Pinpoint the cell where the given text exists, returning its [X, Y] midpoint coordinate. 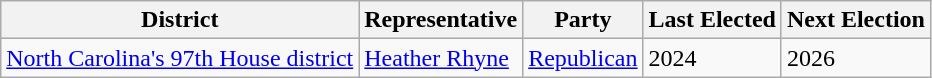
2024 [712, 58]
Next Election [856, 20]
Republican [583, 58]
Representative [441, 20]
North Carolina's 97th House district [180, 58]
Last Elected [712, 20]
Heather Rhyne [441, 58]
Party [583, 20]
District [180, 20]
2026 [856, 58]
